Detect which cell encompasses the target text, then output its [X, Y] center coordinate. 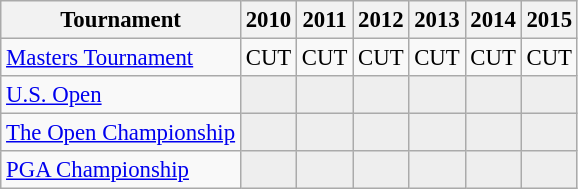
2013 [437, 20]
2014 [493, 20]
Tournament [121, 20]
2015 [549, 20]
2010 [268, 20]
Masters Tournament [121, 58]
2011 [325, 20]
U.S. Open [121, 95]
The Open Championship [121, 133]
2012 [381, 20]
PGA Championship [121, 170]
